From the cell containing the given text, extract its center point as [X, Y] coordinate. 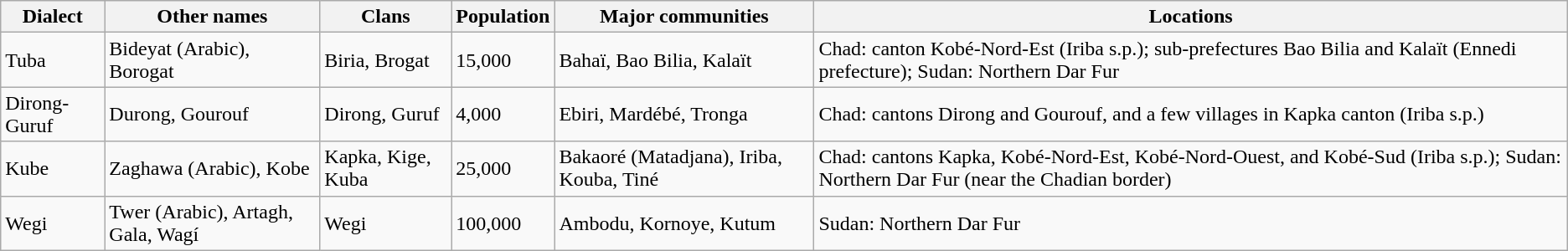
Ebiri, Mardébé, Tronga [684, 114]
Durong, Gourouf [213, 114]
25,000 [503, 169]
Dirong, Guruf [385, 114]
Zaghawa (Arabic), Kobe [213, 169]
Tuba [53, 60]
Biria, Brogat [385, 60]
Chad: cantons Kapka, Kobé-Nord-Est, Kobé-Nord-Ouest, and Kobé-Sud (Iriba s.p.); Sudan: Northern Dar Fur (near the Chadian border) [1191, 169]
Dirong-Guruf [53, 114]
Other names [213, 17]
Dialect [53, 17]
Kube [53, 169]
15,000 [503, 60]
Bakaoré (Matadjana), Iriba, Kouba, Tiné [684, 169]
Chad: cantons Dirong and Gourouf, and a few villages in Kapka canton (Iriba s.p.) [1191, 114]
Clans [385, 17]
4,000 [503, 114]
Kapka, Kige, Kuba [385, 169]
Sudan: Northern Dar Fur [1191, 223]
Major communities [684, 17]
Locations [1191, 17]
Bideyat (Arabic), Borogat [213, 60]
Population [503, 17]
Twer (Arabic), Artagh, Gala, Wagí [213, 223]
Chad: canton Kobé-Nord-Est (Iriba s.p.); sub-prefectures Bao Bilia and Kalaït (Ennedi prefecture); Sudan: Northern Dar Fur [1191, 60]
Ambodu, Kornoye, Kutum [684, 223]
100,000 [503, 223]
Bahaï, Bao Bilia, Kalaït [684, 60]
